Determine the (x, y) coordinate at the center of the cell enclosing the given text.  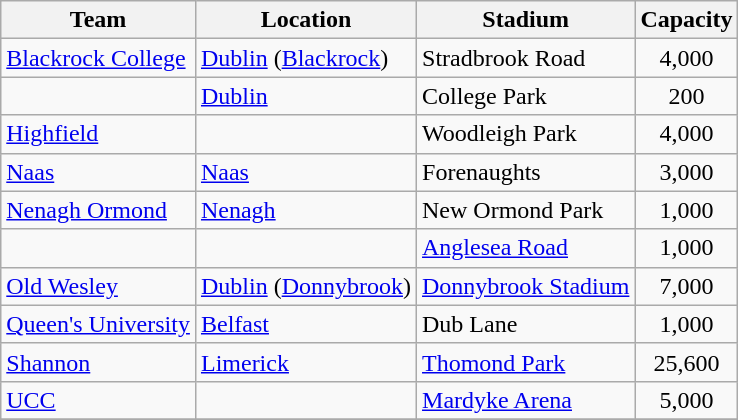
New Ormond Park (526, 210)
Stadium (526, 20)
Limerick (306, 362)
Dublin (Blackrock) (306, 58)
Dublin (306, 96)
Shannon (98, 362)
Stradbrook Road (526, 58)
Old Wesley (98, 286)
Nenagh Ormond (98, 210)
Dublin (Donnybrook) (306, 286)
Forenaughts (526, 172)
Donnybrook Stadium (526, 286)
Dub Lane (526, 324)
Highfield (98, 134)
Blackrock College (98, 58)
Anglesea Road (526, 248)
Nenagh (306, 210)
Mardyke Arena (526, 400)
Queen's University (98, 324)
200 (686, 96)
Woodleigh Park (526, 134)
UCC (98, 400)
Team (98, 20)
25,600 (686, 362)
Location (306, 20)
Capacity (686, 20)
3,000 (686, 172)
7,000 (686, 286)
5,000 (686, 400)
Thomond Park (526, 362)
Belfast (306, 324)
College Park (526, 96)
